Return the [X, Y] coordinate for the center point of the cell that contains the specified text.  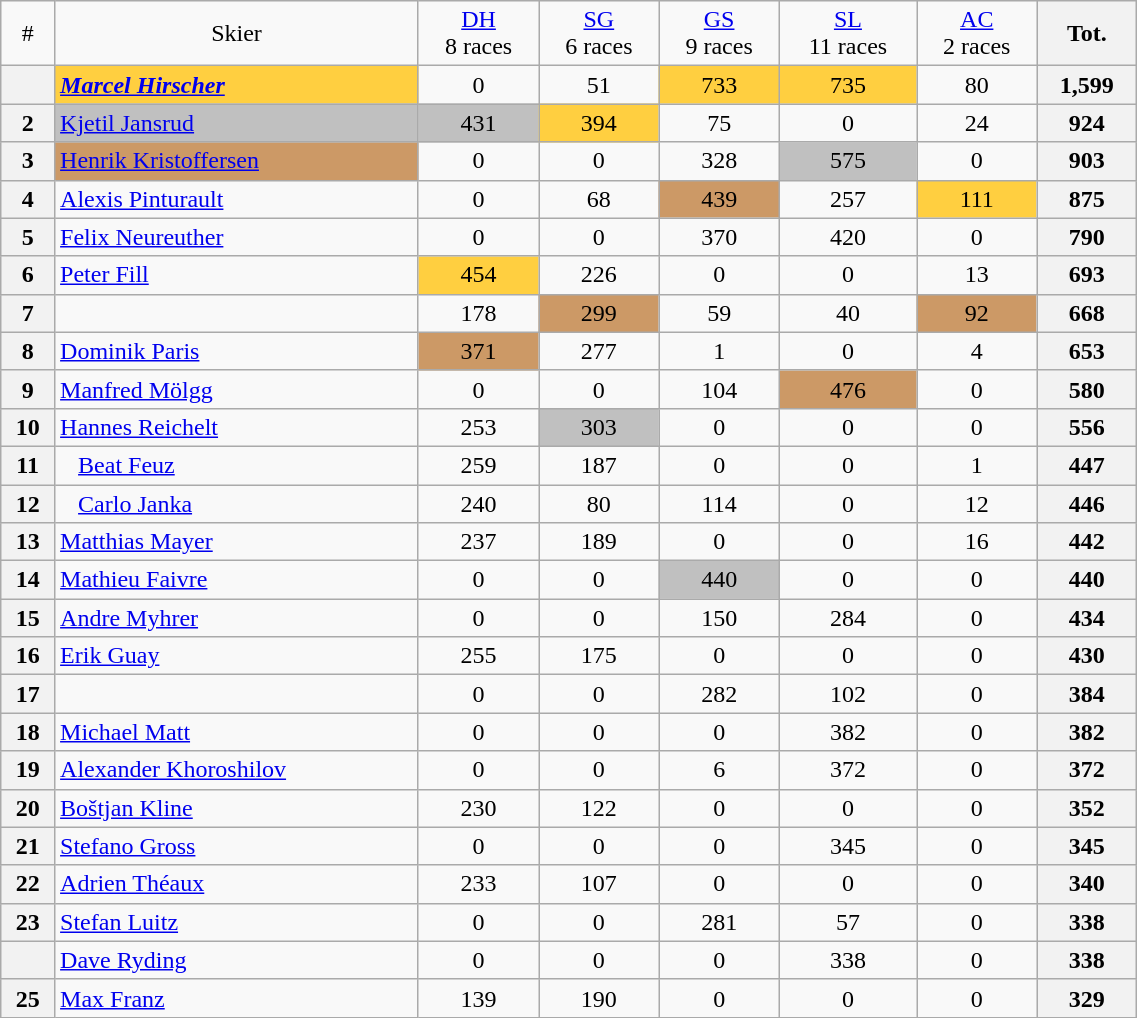
59 [719, 313]
Alexander Khoroshilov [237, 770]
284 [848, 618]
Alexis Pinturault [237, 199]
7 [28, 313]
Beat Feuz [237, 465]
Stefano Gross [237, 846]
21 [28, 846]
107 [599, 884]
259 [478, 465]
Adrien Théaux [237, 884]
277 [599, 351]
299 [599, 313]
439 [719, 199]
5 [28, 237]
255 [478, 656]
92 [977, 313]
735 [848, 85]
10 [28, 427]
40 [848, 313]
51 [599, 85]
447 [1087, 465]
Matthias Mayer [237, 542]
18 [28, 732]
420 [848, 237]
22 [28, 884]
3 [28, 161]
476 [848, 389]
394 [599, 123]
384 [1087, 694]
20 [28, 808]
75 [719, 123]
25 [28, 998]
Felix Neureuther [237, 237]
Manfred Mölgg [237, 389]
57 [848, 922]
329 [1087, 998]
24 [977, 123]
19 [28, 770]
903 [1087, 161]
924 [1087, 123]
187 [599, 465]
Carlo Janka [237, 503]
9 [28, 389]
190 [599, 998]
237 [478, 542]
Dave Ryding [237, 960]
1,599 [1087, 85]
371 [478, 351]
340 [1087, 884]
693 [1087, 275]
446 [1087, 503]
257 [848, 199]
875 [1087, 199]
370 [719, 237]
Michael Matt [237, 732]
122 [599, 808]
178 [478, 313]
68 [599, 199]
111 [977, 199]
SL11 races [848, 34]
230 [478, 808]
14 [28, 580]
Henrik Kristoffersen [237, 161]
Peter Fill [237, 275]
442 [1087, 542]
733 [719, 85]
GS9 races [719, 34]
15 [28, 618]
Mathieu Faivre [237, 580]
556 [1087, 427]
434 [1087, 618]
Marcel Hirscher [237, 85]
282 [719, 694]
DH8 races [478, 34]
233 [478, 884]
175 [599, 656]
Max Franz [237, 998]
454 [478, 275]
668 [1087, 313]
139 [478, 998]
790 [1087, 237]
653 [1087, 351]
253 [478, 427]
580 [1087, 389]
Erik Guay [237, 656]
Hannes Reichelt [237, 427]
114 [719, 503]
328 [719, 161]
431 [478, 123]
# [28, 34]
575 [848, 161]
281 [719, 922]
Boštjan Kline [237, 808]
104 [719, 389]
150 [719, 618]
226 [599, 275]
430 [1087, 656]
102 [848, 694]
SG6 races [599, 34]
Dominik Paris [237, 351]
Kjetil Jansrud [237, 123]
Andre Myhrer [237, 618]
352 [1087, 808]
189 [599, 542]
Skier [237, 34]
AC2 races [977, 34]
23 [28, 922]
11 [28, 465]
8 [28, 351]
17 [28, 694]
2 [28, 123]
303 [599, 427]
240 [478, 503]
Stefan Luitz [237, 922]
Tot. [1087, 34]
